Locate the cell with the specified text and output its (x, y) center coordinate. 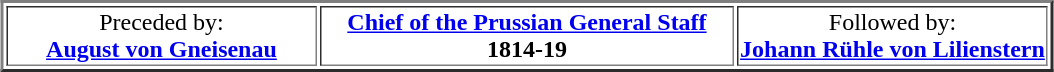
Preceded by:August von Gneisenau (162, 36)
Chief of the Prussian General Staff1814-19 (527, 36)
Followed by:Johann Rühle von Lilienstern (892, 36)
